For the text-containing cell, return its midpoint in (x, y) coordinate format. 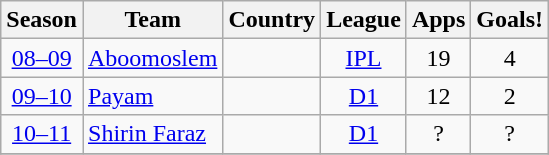
Apps (438, 20)
Team (152, 20)
4 (510, 58)
09–10 (42, 96)
2 (510, 96)
IPL (364, 58)
Payam (152, 96)
League (364, 20)
Season (42, 20)
10–11 (42, 134)
08–09 (42, 58)
Goals! (510, 20)
19 (438, 58)
12 (438, 96)
Country (272, 20)
Aboomoslem (152, 58)
Shirin Faraz (152, 134)
